Locate the cell with the specified text and output its (x, y) center coordinate. 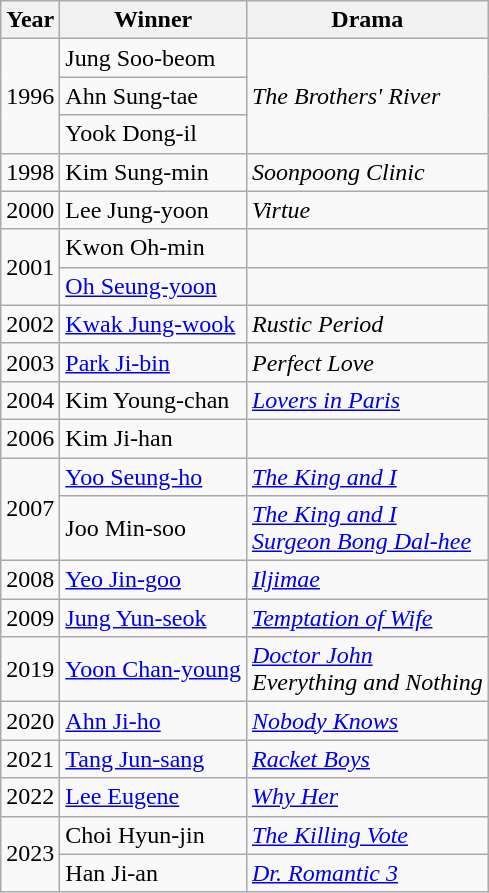
Jung Soo-beom (154, 58)
Park Ji-bin (154, 362)
2019 (30, 670)
Lovers in Paris (367, 400)
2000 (30, 210)
Yoo Seung-ho (154, 477)
Ahn Ji-ho (154, 721)
2009 (30, 618)
Lee Eugene (154, 797)
2008 (30, 580)
The King and I (367, 477)
Kim Ji-han (154, 438)
2023 (30, 854)
Yeo Jin-goo (154, 580)
Racket Boys (367, 759)
Yook Dong-il (154, 134)
Choi Hyun-jin (154, 835)
Virtue (367, 210)
Joo Min-soo (154, 528)
Doctor John Everything and Nothing (367, 670)
1996 (30, 96)
Oh Seung-yoon (154, 286)
Lee Jung-yoon (154, 210)
Temptation of Wife (367, 618)
Ahn Sung-tae (154, 96)
Han Ji-an (154, 873)
2001 (30, 267)
Yoon Chan-young (154, 670)
2021 (30, 759)
Winner (154, 20)
Kim Young-chan (154, 400)
Iljimae (367, 580)
Why Her (367, 797)
Nobody Knows (367, 721)
2002 (30, 324)
Drama (367, 20)
Kwon Oh-min (154, 248)
Tang Jun-sang (154, 759)
Soonpoong Clinic (367, 172)
The Killing Vote (367, 835)
2020 (30, 721)
Jung Yun-seok (154, 618)
Rustic Period (367, 324)
The King and ISurgeon Bong Dal-hee (367, 528)
Kwak Jung-wook (154, 324)
2004 (30, 400)
2007 (30, 510)
Year (30, 20)
Perfect Love (367, 362)
1998 (30, 172)
2006 (30, 438)
Dr. Romantic 3 (367, 873)
The Brothers' River (367, 96)
2003 (30, 362)
Kim Sung-min (154, 172)
2022 (30, 797)
